For the text-containing cell, return its midpoint in (X, Y) coordinate format. 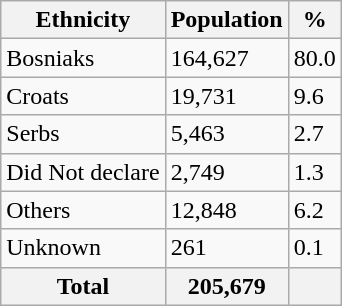
Croats (83, 96)
Did Not declare (83, 172)
2,749 (226, 172)
80.0 (314, 58)
Total (83, 286)
205,679 (226, 286)
% (314, 20)
164,627 (226, 58)
9.6 (314, 96)
Ethnicity (83, 20)
0.1 (314, 248)
12,848 (226, 210)
5,463 (226, 134)
6.2 (314, 210)
2.7 (314, 134)
261 (226, 248)
1.3 (314, 172)
Population (226, 20)
Others (83, 210)
Unknown (83, 248)
Serbs (83, 134)
Bosniaks (83, 58)
19,731 (226, 96)
